Locate the cell with the specified text and output its [x, y] center coordinate. 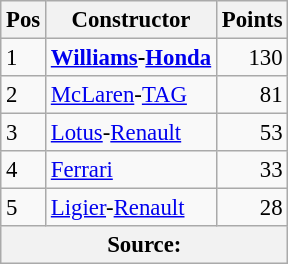
53 [252, 133]
Source: [144, 245]
McLaren-TAG [132, 95]
Williams-Honda [132, 58]
Lotus-Renault [132, 133]
4 [24, 170]
Points [252, 20]
2 [24, 95]
130 [252, 58]
Ferrari [132, 170]
1 [24, 58]
28 [252, 208]
33 [252, 170]
3 [24, 133]
Ligier-Renault [132, 208]
5 [24, 208]
81 [252, 95]
Constructor [132, 20]
Pos [24, 20]
